Locate the cell with the specified text and output its (x, y) center coordinate. 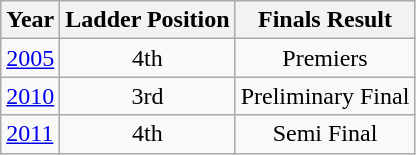
2005 (30, 58)
Premiers (325, 58)
Semi Final (325, 134)
Finals Result (325, 20)
2011 (30, 134)
3rd (148, 96)
2010 (30, 96)
Ladder Position (148, 20)
Year (30, 20)
Preliminary Final (325, 96)
